Find where the given text appears and provide that cell's center as (x, y) coordinate. 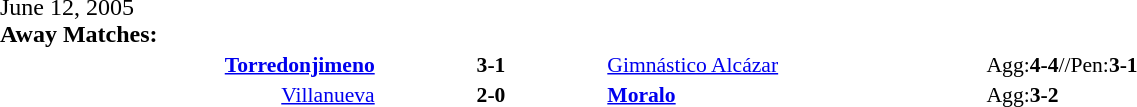
3-1 (492, 64)
Gimnástico Alcázar (795, 64)
